Determine the (x, y) coordinate at the center of the cell enclosing the given text.  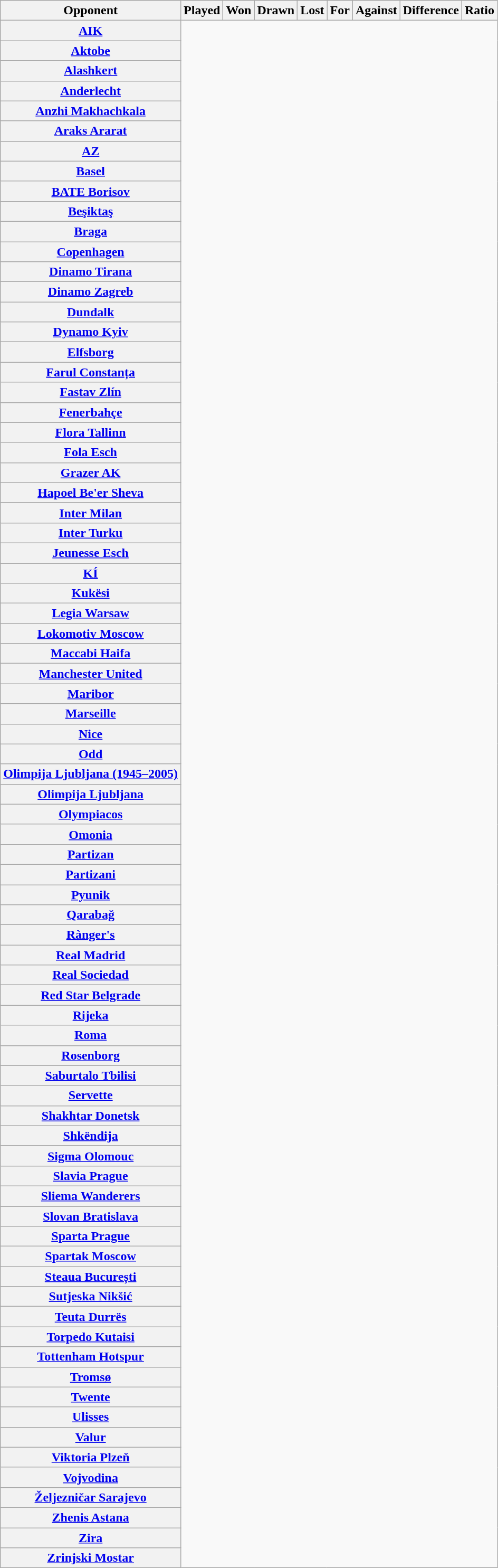
Valur (91, 1437)
Shkëndija (91, 1136)
Pyunik (91, 895)
Farul Constanța (91, 372)
Partizan (91, 854)
Braga (91, 231)
Lokomotiv Moscow (91, 634)
Sigma Olomouc (91, 1156)
Legia Warsaw (91, 613)
Elfsborg (91, 352)
Fastav Zlín (91, 392)
Twente (91, 1397)
BATE Borisov (91, 191)
Rosenborg (91, 1055)
Zrinjski Mostar (91, 1558)
Željezničar Sarajevo (91, 1497)
Odd (91, 754)
Olympiacos (91, 814)
Inter Turku (91, 533)
Hapoel Be'er Sheva (91, 493)
Vojvodina (91, 1477)
Ratio (479, 11)
Zhenis Astana (91, 1517)
KÍ (91, 573)
Viktoria Plzeň (91, 1457)
Olimpija Ljubljana (1945–2005) (91, 774)
Won (238, 11)
Zira (91, 1538)
Copenhagen (91, 252)
Rànger's (91, 935)
Drawn (276, 11)
Red Star Belgrade (91, 995)
Partizani (91, 874)
Grazer AK (91, 473)
Tromsø (91, 1377)
Alashkert (91, 71)
Sliema Wanderers (91, 1196)
Marseille (91, 714)
Spartak Moscow (91, 1257)
Omonia (91, 834)
Fenerbahçe (91, 412)
Olimpija Ljubljana (91, 794)
Slovan Bratislava (91, 1216)
Beşiktaş (91, 211)
Araks Ararat (91, 131)
Maribor (91, 694)
Nice (91, 734)
Manchester United (91, 674)
Maccabi Haifa (91, 654)
Qarabağ (91, 915)
Inter Milan (91, 513)
Tottenham Hotspur (91, 1357)
Real Madrid (91, 955)
Flora Tallinn (91, 432)
Real Sociedad (91, 975)
Aktobe (91, 51)
Against (377, 11)
Servette (91, 1095)
Roma (91, 1035)
Anzhi Makhachkala (91, 111)
Opponent (91, 11)
Played (202, 11)
Kukësi (91, 593)
Teuta Durrës (91, 1317)
Lost (312, 11)
Rijeka (91, 1015)
Dynamo Kyiv (91, 332)
Torpedo Kutaisi (91, 1337)
Slavia Prague (91, 1176)
AZ (91, 151)
Steaua București (91, 1277)
Dinamo Zagreb (91, 292)
Ulisses (91, 1417)
Anderlecht (91, 91)
Jeunesse Esch (91, 553)
Dinamo Tirana (91, 272)
Basel (91, 171)
AIK (91, 31)
Saburtalo Tbilisi (91, 1075)
Dundalk (91, 312)
Sparta Prague (91, 1236)
For (340, 11)
Difference (430, 11)
Sutjeska Nikšić (91, 1297)
Fola Esch (91, 452)
Shakhtar Donetsk (91, 1116)
